Search for the cell housing the specified text and yield its (X, Y) center coordinate. 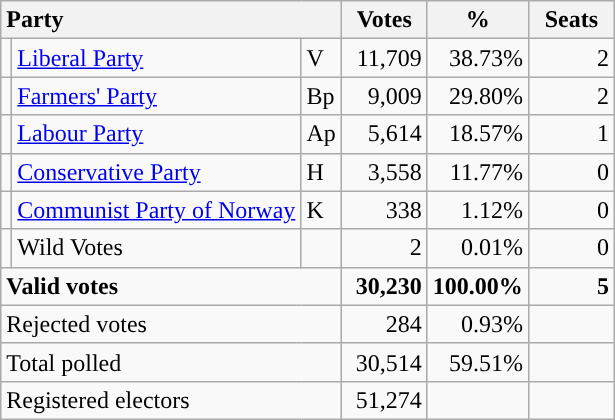
284 (384, 324)
Ap (321, 134)
Party (172, 20)
Communist Party of Norway (156, 210)
Rejected votes (172, 324)
Bp (321, 96)
30,514 (384, 362)
5 (571, 286)
38.73% (478, 58)
29.80% (478, 96)
11,709 (384, 58)
Registered electors (172, 400)
100.00% (478, 286)
Farmers' Party (156, 96)
0.93% (478, 324)
1.12% (478, 210)
51,274 (384, 400)
Seats (571, 20)
3,558 (384, 172)
30,230 (384, 286)
11.77% (478, 172)
338 (384, 210)
Labour Party (156, 134)
Valid votes (172, 286)
V (321, 58)
Conservative Party (156, 172)
Total polled (172, 362)
K (321, 210)
H (321, 172)
9,009 (384, 96)
Votes (384, 20)
59.51% (478, 362)
% (478, 20)
Wild Votes (156, 248)
5,614 (384, 134)
Liberal Party (156, 58)
18.57% (478, 134)
0.01% (478, 248)
1 (571, 134)
